Extract the [x, y] coordinate from the center of the cell holding the provided text.  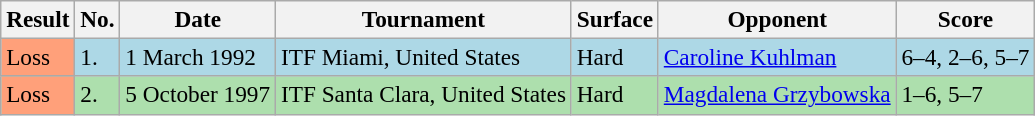
2. [98, 95]
5 October 1997 [198, 95]
Magdalena Grzybowska [777, 95]
Score [966, 19]
ITF Miami, United States [424, 57]
Result [38, 19]
Surface [614, 19]
No. [98, 19]
1–6, 5–7 [966, 95]
Date [198, 19]
ITF Santa Clara, United States [424, 95]
1 March 1992 [198, 57]
1. [98, 57]
Opponent [777, 19]
Caroline Kuhlman [777, 57]
6–4, 2–6, 5–7 [966, 57]
Tournament [424, 19]
